Output the [X, Y] coordinate of the center of the cell containing the given text.  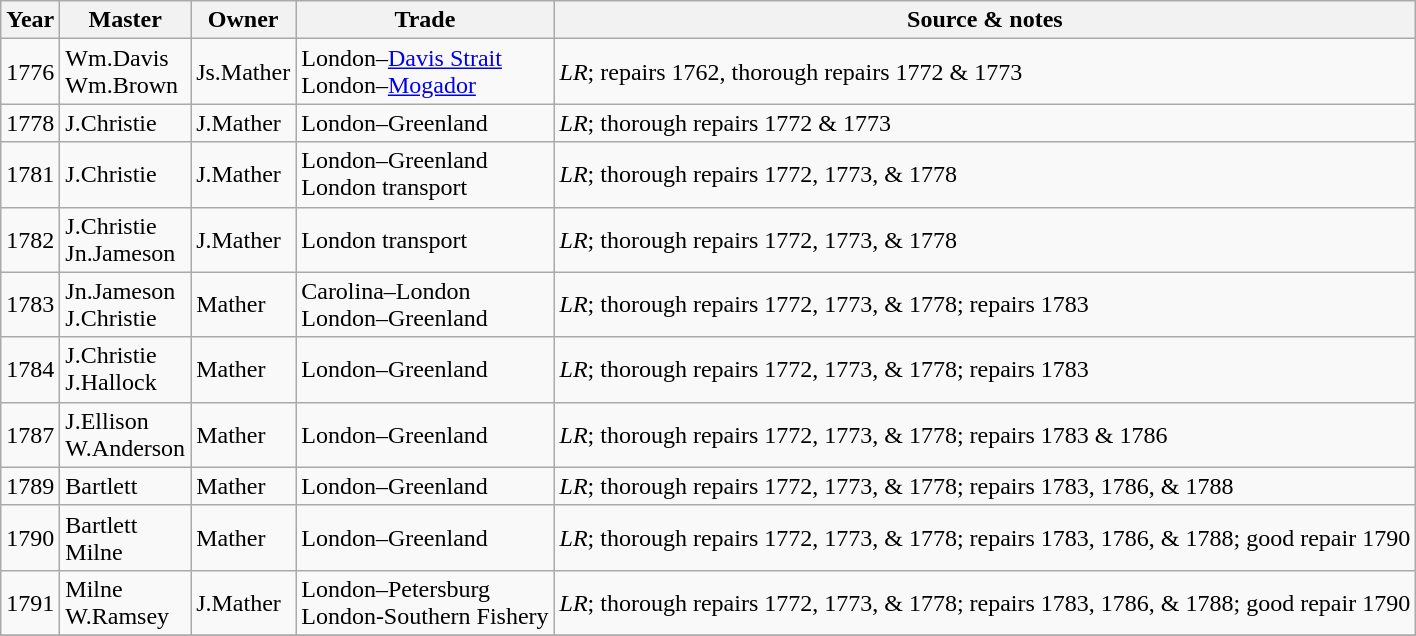
Bartlett [126, 486]
LR; thorough repairs 1772, 1773, & 1778; repairs 1783 & 1786 [985, 434]
1787 [30, 434]
Wm.DavisWm.Brown [126, 72]
London–Davis StraitLondon–Mogador [425, 72]
London–GreenlandLondon transport [425, 174]
1791 [30, 602]
1782 [30, 240]
Trade [425, 20]
Year [30, 20]
London–PetersburgLondon-Southern Fishery [425, 602]
1790 [30, 538]
1781 [30, 174]
J.ChristieJ.Hallock [126, 370]
1783 [30, 304]
J.EllisonW.Anderson [126, 434]
Owner [244, 20]
LR; repairs 1762, thorough repairs 1772 & 1773 [985, 72]
London transport [425, 240]
1789 [30, 486]
Source & notes [985, 20]
LR; thorough repairs 1772 & 1773 [985, 123]
MilneW.Ramsey [126, 602]
1784 [30, 370]
J.ChristieJn.Jameson [126, 240]
LR; thorough repairs 1772, 1773, & 1778; repairs 1783, 1786, & 1788 [985, 486]
Carolina–LondonLondon–Greenland [425, 304]
BartlettMilne [126, 538]
1776 [30, 72]
Master [126, 20]
1778 [30, 123]
Js.Mather [244, 72]
Jn.JamesonJ.Christie [126, 304]
